Detect which cell encompasses the target text, then output its (x, y) center coordinate. 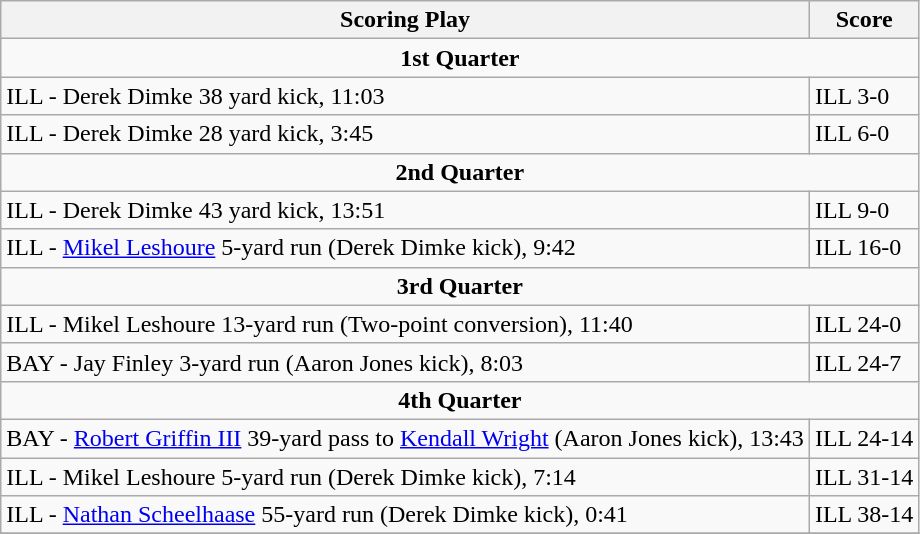
Scoring Play (406, 20)
ILL - Mikel Leshoure 5-yard run (Derek Dimke kick), 7:14 (406, 477)
ILL - Nathan Scheelhaase 55-yard run (Derek Dimke kick), 0:41 (406, 515)
4th Quarter (460, 400)
ILL 38-14 (864, 515)
3rd Quarter (460, 286)
ILL 24-14 (864, 438)
1st Quarter (460, 58)
ILL 3-0 (864, 96)
BAY - Jay Finley 3-yard run (Aaron Jones kick), 8:03 (406, 362)
ILL - Derek Dimke 28 yard kick, 3:45 (406, 134)
ILL - Derek Dimke 38 yard kick, 11:03 (406, 96)
ILL - Mikel Leshoure 5-yard run (Derek Dimke kick), 9:42 (406, 248)
ILL 24-7 (864, 362)
2nd Quarter (460, 172)
ILL 24-0 (864, 324)
ILL - Derek Dimke 43 yard kick, 13:51 (406, 210)
ILL 16-0 (864, 248)
ILL 6-0 (864, 134)
ILL - Mikel Leshoure 13-yard run (Two-point conversion), 11:40 (406, 324)
ILL 31-14 (864, 477)
ILL 9-0 (864, 210)
BAY - Robert Griffin III 39-yard pass to Kendall Wright (Aaron Jones kick), 13:43 (406, 438)
Score (864, 20)
